Find where the given text appears and provide that cell's center as [X, Y] coordinate. 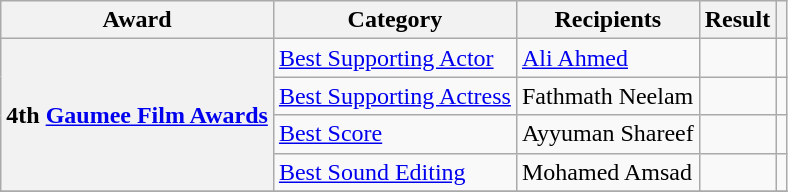
Best Supporting Actor [394, 58]
Best Sound Editing [394, 172]
Fathmath Neelam [608, 96]
Category [394, 20]
Mohamed Amsad [608, 172]
Award [138, 20]
Best Supporting Actress [394, 96]
Ayyuman Shareef [608, 134]
Best Score [394, 134]
Ali Ahmed [608, 58]
4th Gaumee Film Awards [138, 115]
Result [737, 20]
Recipients [608, 20]
